Search for the cell housing the specified text and yield its (x, y) center coordinate. 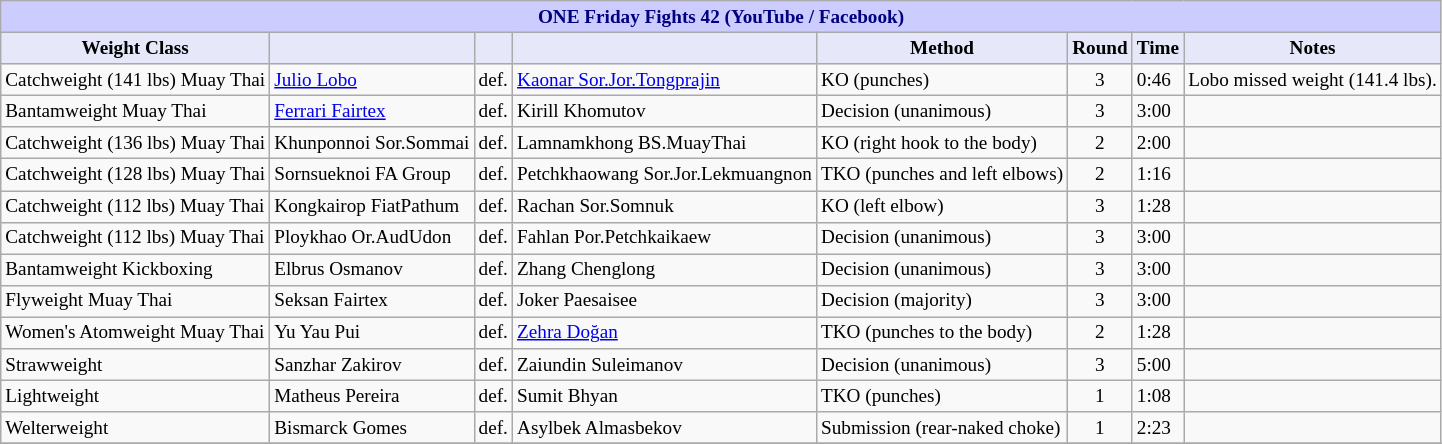
Julio Lobo (372, 80)
Zaiundin Suleimanov (664, 365)
Rachan Sor.Somnuk (664, 206)
TKO (punches) (942, 396)
ONE Friday Fights 42 (YouTube / Facebook) (722, 17)
Kaonar Sor.Jor.Tongprajin (664, 80)
Zhang Chenglong (664, 270)
Joker Paesaisee (664, 301)
5:00 (1158, 365)
Sornsueknoi FA Group (372, 175)
Sumit Bhyan (664, 396)
Catchweight (128 lbs) Muay Thai (136, 175)
Khunponnoi Sor.Sommai (372, 143)
Weight Class (136, 48)
Bantamweight Muay Thai (136, 111)
Elbrus Osmanov (372, 270)
Ferrari Fairtex (372, 111)
TKO (punches and left elbows) (942, 175)
Lamnamkhong BS.MuayThai (664, 143)
Lightweight (136, 396)
2:23 (1158, 428)
Round (1100, 48)
Asylbek Almasbekov (664, 428)
Zehra Doğan (664, 333)
Kongkairop FiatPathum (372, 206)
Flyweight Muay Thai (136, 301)
Lobo missed weight (141.4 lbs). (1313, 80)
Fahlan Por.Petchkaikaew (664, 238)
Bismarck Gomes (372, 428)
Petchkhaowang Sor.Jor.Lekmuangnon (664, 175)
Catchweight (136 lbs) Muay Thai (136, 143)
0:46 (1158, 80)
Time (1158, 48)
1:16 (1158, 175)
Notes (1313, 48)
Ploykhao Or.AudUdon (372, 238)
Submission (rear-naked choke) (942, 428)
KO (left elbow) (942, 206)
Sanzhar Zakirov (372, 365)
Women's Atomweight Muay Thai (136, 333)
TKO (punches to the body) (942, 333)
Method (942, 48)
Decision (majority) (942, 301)
Bantamweight Kickboxing (136, 270)
Seksan Fairtex (372, 301)
Strawweight (136, 365)
Welterweight (136, 428)
1:08 (1158, 396)
Matheus Pereira (372, 396)
KO (punches) (942, 80)
Kirill Khomutov (664, 111)
KO (right hook to the body) (942, 143)
2:00 (1158, 143)
Catchweight (141 lbs) Muay Thai (136, 80)
Yu Yau Pui (372, 333)
